Search for the cell housing the specified text and yield its [x, y] center coordinate. 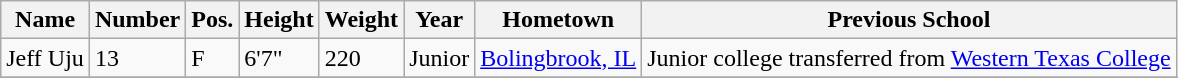
Weight [361, 20]
Bolingbrook, IL [558, 58]
13 [137, 58]
Number [137, 20]
6'7" [279, 58]
Year [440, 20]
F [212, 58]
Pos. [212, 20]
Jeff Uju [46, 58]
Junior [440, 58]
Name [46, 20]
Height [279, 20]
Hometown [558, 20]
220 [361, 58]
Previous School [909, 20]
Junior college transferred from Western Texas College [909, 58]
